From the cell containing the given text, extract its center point as [x, y] coordinate. 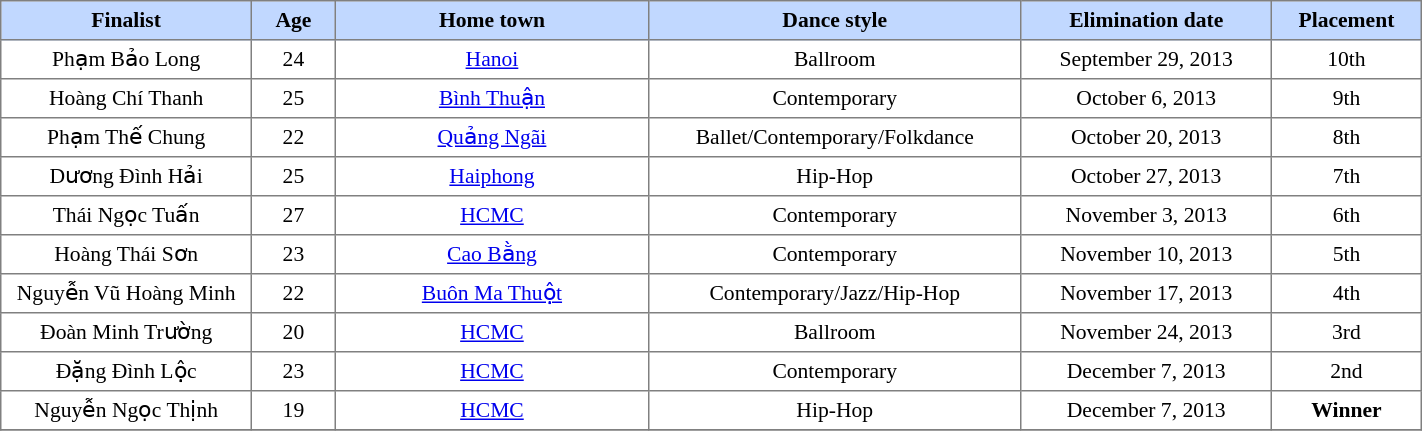
Haiphong [492, 176]
Thái Ngọc Tuấn [126, 216]
Contemporary/Jazz/Hip-Hop [835, 294]
Elimination date [1146, 20]
20 [294, 332]
5th [1347, 254]
Dương Đình Hải [126, 176]
Hoàng Thái Sơn [126, 254]
Hanoi [492, 60]
3rd [1347, 332]
Cao Bằng [492, 254]
Dance style [835, 20]
24 [294, 60]
Bình Thuận [492, 98]
October 27, 2013 [1146, 176]
4th [1347, 294]
November 17, 2013 [1146, 294]
Finalist [126, 20]
2nd [1347, 372]
8th [1347, 138]
Đặng Đình Lộc [126, 372]
9th [1347, 98]
September 29, 2013 [1146, 60]
October 6, 2013 [1146, 98]
Đoàn Minh Trường [126, 332]
November 10, 2013 [1146, 254]
6th [1347, 216]
7th [1347, 176]
Winner [1347, 410]
Phạm Thế Chung [126, 138]
Buôn Ma Thuột [492, 294]
Hoàng Chí Thanh [126, 98]
Home town [492, 20]
Age [294, 20]
November 24, 2013 [1146, 332]
Nguyễn Vũ Hoàng Minh [126, 294]
Placement [1347, 20]
Quảng Ngãi [492, 138]
October 20, 2013 [1146, 138]
November 3, 2013 [1146, 216]
19 [294, 410]
Ballet/Contemporary/Folkdance [835, 138]
Phạm Bảo Long [126, 60]
Nguyễn Ngọc Thịnh [126, 410]
27 [294, 216]
10th [1347, 60]
